Provide the [X, Y] coordinate of the cell's center where the given text is located.  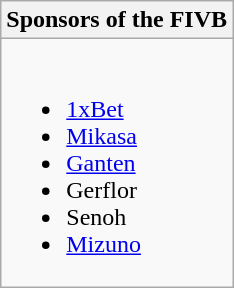
Sponsors of the FIVB [117, 20]
1xBetMikasaGantenGerflorSenohMizuno [117, 163]
